Detect which cell encompasses the target text, then output its [x, y] center coordinate. 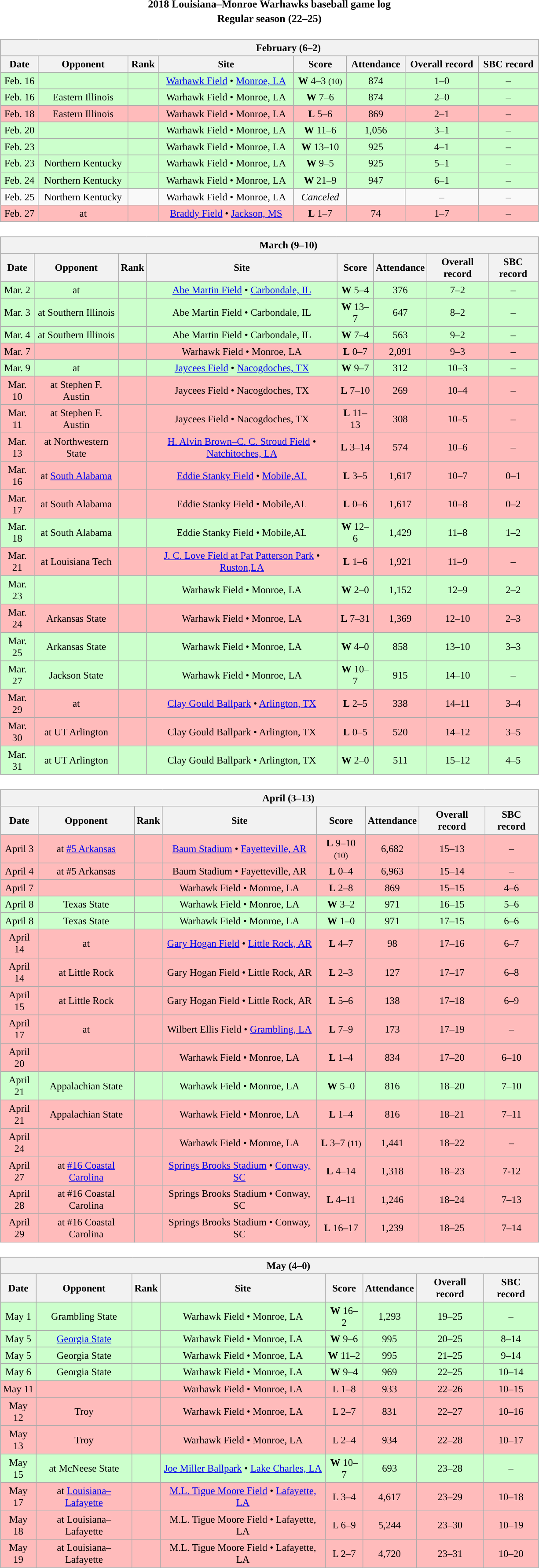
8–14 [511, 1339]
6,963 [392, 871]
1–2 [513, 533]
3–5 [513, 732]
18–24 [452, 1199]
W 11–6 [320, 130]
W 9–7 [356, 368]
at McNeese State [84, 1468]
6–8 [511, 972]
W 11–2 [344, 1356]
17–20 [452, 1058]
1,318 [392, 1171]
18–21 [452, 1114]
23–28 [450, 1468]
L 2–3 [341, 972]
Wilbert Ellis Field • Grambling, LA [239, 1029]
7–2 [458, 290]
10–18 [511, 1496]
Mar. 23 [17, 590]
4–1 [442, 147]
647 [400, 313]
6–6 [511, 921]
19–25 [450, 1317]
L 1–6 [356, 561]
9–3 [458, 351]
15–14 [452, 871]
April 4 [19, 871]
May (4–0) [269, 1265]
L 11–13 [356, 419]
5–1 [442, 163]
17–15 [452, 921]
0–2 [513, 505]
22–28 [450, 1440]
April 15 [19, 1000]
May 11 [18, 1389]
L 0–4 [341, 871]
L 2–4 [344, 1440]
520 [400, 732]
9–14 [511, 1356]
May 1 [18, 1317]
W 7–4 [356, 335]
W 13–10 [320, 147]
17–16 [452, 943]
W 16–2 [344, 1317]
574 [400, 447]
May 17 [18, 1496]
Mar. 9 [17, 368]
12–9 [458, 590]
15–12 [458, 760]
10–4 [458, 390]
22–25 [450, 1372]
Feb. 20 [19, 130]
915 [400, 675]
April 29 [19, 1228]
7–10 [511, 1086]
12–10 [458, 618]
Mar. 17 [17, 505]
Feb. 18 [19, 114]
16–15 [452, 904]
Mar. 13 [17, 447]
10–15 [511, 1389]
10–14 [511, 1372]
18–25 [452, 1228]
18–20 [452, 1086]
Jackson State [76, 675]
L 3–4 [344, 1496]
6–10 [511, 1058]
Mar. 7 [17, 351]
834 [392, 1058]
April 27 [19, 1171]
L 1–8 [344, 1389]
11–8 [458, 533]
6–9 [511, 1000]
Mar. 27 [17, 675]
98 [392, 943]
Mar. 11 [17, 419]
312 [400, 368]
1,246 [392, 1199]
1,429 [400, 533]
2,091 [400, 351]
L 0–7 [356, 351]
L 6–9 [344, 1525]
W 9–6 [344, 1339]
563 [400, 335]
1,239 [392, 1228]
Mar. 18 [17, 533]
2–2 [513, 590]
April 24 [19, 1143]
947 [376, 180]
6,682 [392, 849]
17–18 [452, 1000]
W 21–9 [320, 180]
W 1–0 [341, 921]
L 2–8 [341, 888]
11–9 [458, 561]
2–0 [442, 97]
1,369 [400, 618]
H. Alvin Brown–C. C. Stroud Field • Natchitoches, LA [242, 447]
5,244 [389, 1525]
10–20 [511, 1553]
15–13 [452, 849]
2–3 [513, 618]
17–17 [452, 972]
Feb. 25 [19, 197]
L 4–11 [341, 1199]
Mar. 4 [17, 335]
10–7 [458, 476]
Canceled [320, 197]
May 18 [18, 1525]
Feb. 24 [19, 180]
May 15 [18, 1468]
934 [389, 1440]
14–11 [458, 704]
17–19 [452, 1029]
May 12 [18, 1412]
L 3–7 (11) [341, 1143]
at Northwestern State [76, 447]
7–13 [511, 1199]
6–1 [442, 180]
W 4–0 [356, 646]
W 5–0 [341, 1086]
May 13 [18, 1440]
5–6 [511, 904]
0–1 [513, 476]
Mar. 31 [17, 760]
10–3 [458, 368]
4,617 [389, 1496]
7-12 [511, 1171]
18–22 [452, 1143]
Mar. 24 [17, 618]
Grambling State [84, 1317]
Mar. 16 [17, 476]
L 4–14 [341, 1171]
Braddy Field • Jackson, MS [226, 213]
W 13–7 [356, 313]
April (3–13) [269, 798]
February (6–2) [269, 48]
L 9–10 (10) [341, 849]
10–17 [511, 1440]
W 5–4 [356, 290]
8–2 [458, 313]
3–3 [513, 646]
858 [400, 646]
308 [400, 419]
Mar. 2 [17, 290]
4,720 [389, 1553]
L 1–7 [320, 213]
22–27 [450, 1412]
10–5 [458, 419]
1,921 [400, 561]
1–7 [442, 213]
21–25 [450, 1356]
1,152 [400, 590]
Feb. 27 [19, 213]
Joe Miller Ballpark • Lake Charles, LA [243, 1468]
269 [400, 390]
10–6 [458, 447]
L 7–9 [341, 1029]
L 2–5 [356, 704]
Mar. 25 [17, 646]
April 3 [19, 849]
L 4–7 [341, 943]
W 4–3 (10) [320, 81]
9–2 [458, 335]
1–0 [442, 81]
April 17 [19, 1029]
969 [389, 1372]
J. C. Love Field at Pat Patterson Park • Ruston,LA [242, 561]
18–23 [452, 1171]
L 3–14 [356, 447]
Mar. 3 [17, 313]
6–7 [511, 943]
14–12 [458, 732]
W 7–6 [320, 97]
22–26 [450, 1389]
1,056 [376, 130]
20–25 [450, 1339]
23–31 [450, 1553]
April 28 [19, 1199]
L 3–5 [356, 476]
3–4 [513, 704]
376 [400, 290]
W 12–6 [356, 533]
Mar. 10 [17, 390]
338 [400, 704]
933 [389, 1389]
L 0–6 [356, 505]
3–1 [442, 130]
831 [389, 1412]
2–1 [442, 114]
10–19 [511, 1525]
511 [400, 760]
10–16 [511, 1412]
May 19 [18, 1553]
13–10 [458, 646]
4–6 [511, 888]
L 7–10 [356, 390]
Mar. 29 [17, 704]
April 20 [19, 1058]
L 7–31 [356, 618]
15–15 [452, 888]
23–30 [450, 1525]
7–11 [511, 1114]
L 0–5 [356, 732]
74 [376, 213]
127 [392, 972]
1,441 [392, 1143]
W 3–2 [341, 904]
10–8 [458, 505]
L 16–17 [341, 1228]
4–5 [513, 760]
1,293 [389, 1317]
173 [392, 1029]
May 6 [18, 1372]
March (9–10) [269, 245]
W 9–5 [320, 163]
at Louisiana Tech [76, 561]
23–29 [450, 1496]
Mar. 30 [17, 732]
W 9–4 [344, 1372]
138 [392, 1000]
693 [389, 1468]
April 7 [19, 888]
14–10 [458, 675]
Mar. 21 [17, 561]
7–14 [511, 1228]
